Determine the [x, y] coordinate at the center of the cell enclosing the given text.  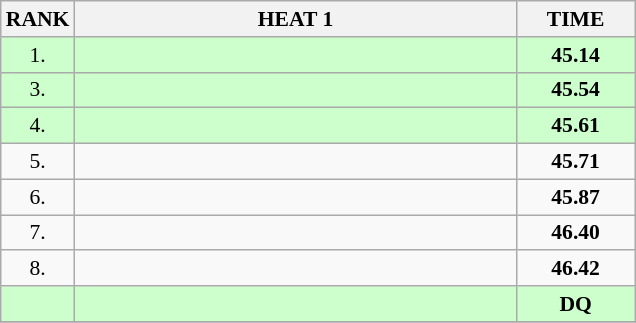
RANK [38, 19]
DQ [576, 304]
7. [38, 233]
6. [38, 197]
46.40 [576, 233]
45.87 [576, 197]
45.61 [576, 126]
3. [38, 90]
46.42 [576, 269]
8. [38, 269]
4. [38, 126]
1. [38, 55]
45.71 [576, 162]
TIME [576, 19]
45.14 [576, 55]
5. [38, 162]
45.54 [576, 90]
HEAT 1 [295, 19]
